Return the [X, Y] coordinate for the center point of the cell that contains the specified text.  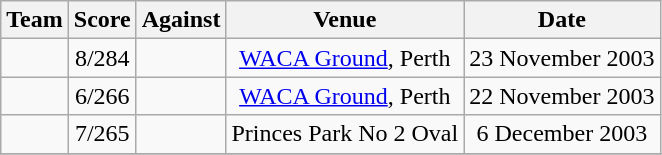
Venue [345, 20]
Against [181, 20]
Princes Park No 2 Oval [345, 134]
7/265 [102, 134]
Date [562, 20]
23 November 2003 [562, 58]
6/266 [102, 96]
22 November 2003 [562, 96]
6 December 2003 [562, 134]
8/284 [102, 58]
Score [102, 20]
Team [35, 20]
